Identify which cell holds the provided text, then report its [x, y] central coordinate. 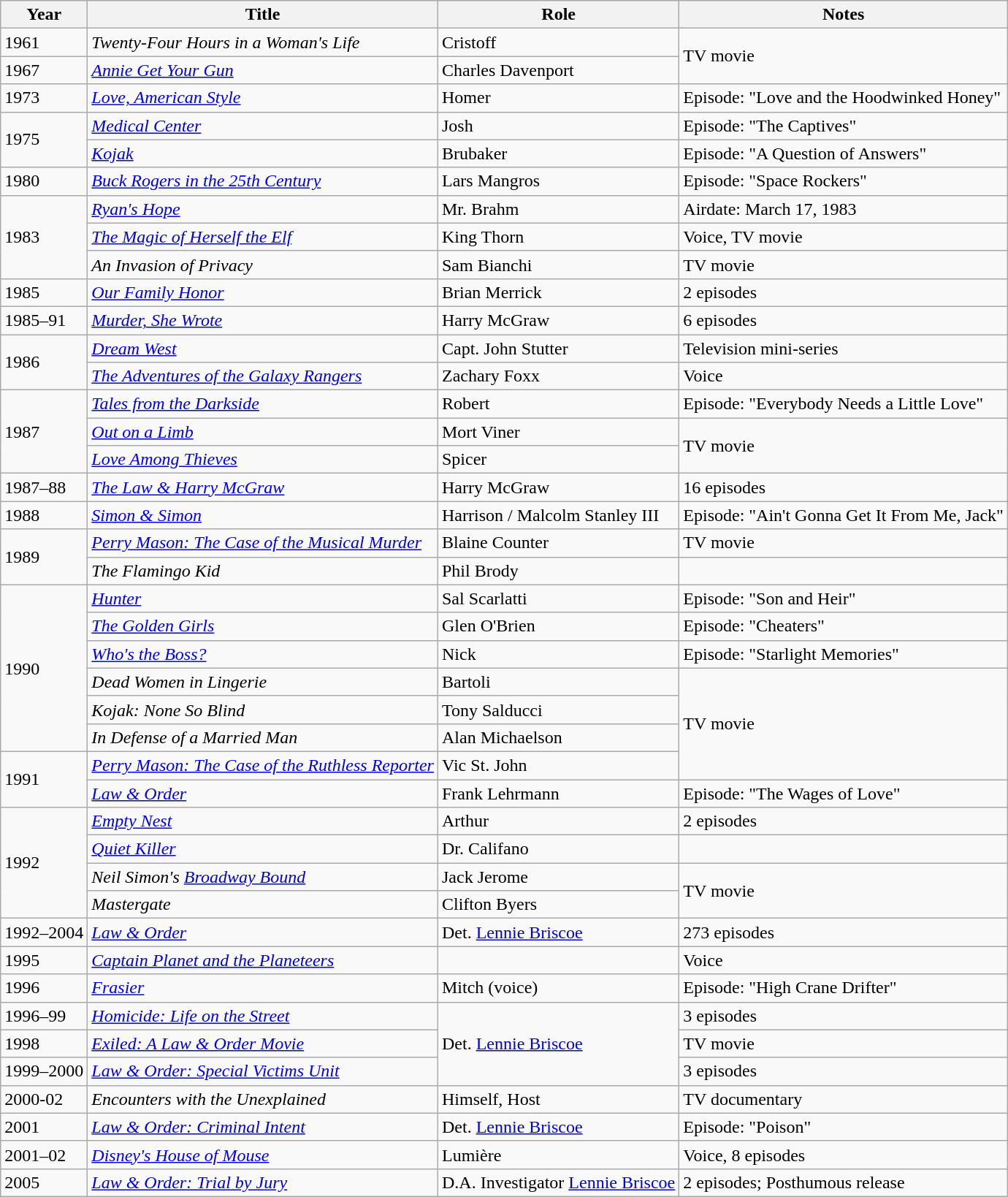
Frank Lehrmann [558, 793]
Episode: "Space Rockers" [844, 181]
1996–99 [44, 1016]
1999–2000 [44, 1071]
Television mini-series [844, 349]
1992 [44, 863]
2001 [44, 1127]
Frasier [263, 988]
Brian Merrick [558, 292]
Perry Mason: The Case of the Musical Murder [263, 543]
Bartoli [558, 682]
Simon & Simon [263, 515]
Law & Order: Special Victims Unit [263, 1071]
2000-02 [44, 1099]
Disney's House of Mouse [263, 1155]
Voice, 8 episodes [844, 1155]
Voice, TV movie [844, 237]
Love Among Thieves [263, 460]
The Adventures of the Galaxy Rangers [263, 376]
Episode: "Poison" [844, 1127]
Law & Order: Trial by Jury [263, 1182]
The Law & Harry McGraw [263, 487]
Annie Get Your Gun [263, 70]
Encounters with the Unexplained [263, 1099]
Title [263, 15]
1988 [44, 515]
Notes [844, 15]
Alan Michaelson [558, 737]
The Flamingo Kid [263, 571]
Mort Viner [558, 432]
1985 [44, 292]
An Invasion of Privacy [263, 265]
Role [558, 15]
Sam Bianchi [558, 265]
Buck Rogers in the 25th Century [263, 181]
Tales from the Darkside [263, 404]
1986 [44, 362]
Brubaker [558, 153]
1989 [44, 557]
Law & Order: Criminal Intent [263, 1127]
Charles Davenport [558, 70]
1991 [44, 779]
Episode: "Cheaters" [844, 626]
Episode: "A Question of Answers" [844, 153]
Mr. Brahm [558, 209]
1985–91 [44, 320]
Homicide: Life on the Street [263, 1016]
Our Family Honor [263, 292]
Perry Mason: The Case of the Ruthless Reporter [263, 765]
Mitch (voice) [558, 988]
Dr. Califano [558, 849]
Cristoff [558, 42]
Dead Women in Lingerie [263, 682]
Arthur [558, 821]
2005 [44, 1182]
1992–2004 [44, 932]
D.A. Investigator Lennie Briscoe [558, 1182]
Airdate: March 17, 1983 [844, 209]
Lumière [558, 1155]
2001–02 [44, 1155]
Kojak: None So Blind [263, 710]
6 episodes [844, 320]
Captain Planet and the Planeteers [263, 960]
Episode: "Love and the Hoodwinked Honey" [844, 98]
Capt. John Stutter [558, 349]
Robert [558, 404]
Jack Jerome [558, 877]
Exiled: A Law & Order Movie [263, 1044]
Love, American Style [263, 98]
1983 [44, 237]
Vic St. John [558, 765]
In Defense of a Married Man [263, 737]
Quiet Killer [263, 849]
Twenty-Four Hours in a Woman's Life [263, 42]
1975 [44, 140]
Murder, She Wrote [263, 320]
Mastergate [263, 905]
Episode: "The Captives" [844, 126]
1990 [44, 668]
Hunter [263, 598]
Dream West [263, 349]
Lars Mangros [558, 181]
Ryan's Hope [263, 209]
Episode: "High Crane Drifter" [844, 988]
Zachary Foxx [558, 376]
1995 [44, 960]
1996 [44, 988]
Glen O'Brien [558, 626]
Episode: "Starlight Memories" [844, 654]
16 episodes [844, 487]
Homer [558, 98]
Year [44, 15]
273 episodes [844, 932]
Nick [558, 654]
1980 [44, 181]
Kojak [263, 153]
Harrison / Malcolm Stanley III [558, 515]
The Magic of Herself the Elf [263, 237]
Neil Simon's Broadway Bound [263, 877]
1987–88 [44, 487]
Empty Nest [263, 821]
King Thorn [558, 237]
1973 [44, 98]
Medical Center [263, 126]
Clifton Byers [558, 905]
Episode: "The Wages of Love" [844, 793]
1967 [44, 70]
Josh [558, 126]
2 episodes; Posthumous release [844, 1182]
TV documentary [844, 1099]
1961 [44, 42]
Tony Salducci [558, 710]
Who's the Boss? [263, 654]
1998 [44, 1044]
The Golden Girls [263, 626]
Out on a Limb [263, 432]
1987 [44, 432]
Himself, Host [558, 1099]
Phil Brody [558, 571]
Episode: "Ain't Gonna Get It From Me, Jack" [844, 515]
Episode: "Everybody Needs a Little Love" [844, 404]
Sal Scarlatti [558, 598]
Spicer [558, 460]
Blaine Counter [558, 543]
Episode: "Son and Heir" [844, 598]
